Detect which cell encompasses the target text, then output its (X, Y) center coordinate. 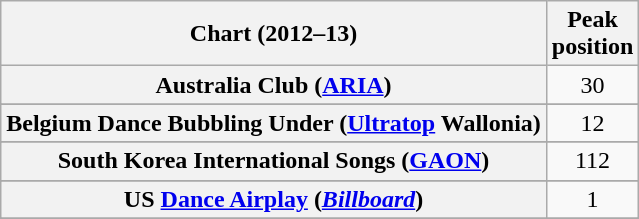
US Dance Airplay (Billboard) (274, 199)
Peakposition (592, 34)
Chart (2012–13) (274, 34)
30 (592, 85)
Belgium Dance Bubbling Under (Ultratop Wallonia) (274, 123)
1 (592, 199)
Australia Club (ARIA) (274, 85)
South Korea International Songs (GAON) (274, 161)
112 (592, 161)
12 (592, 123)
